Locate the cell with the specified text and output its (x, y) center coordinate. 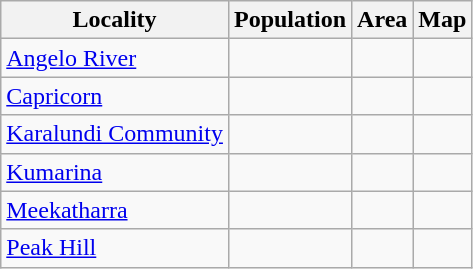
Map (442, 20)
Locality (115, 20)
Peak Hill (115, 248)
Meekatharra (115, 210)
Karalundi Community (115, 134)
Capricorn (115, 96)
Area (382, 20)
Population (290, 20)
Angelo River (115, 58)
Kumarina (115, 172)
